Provide the [x, y] coordinate of the cell's center where the given text is located.  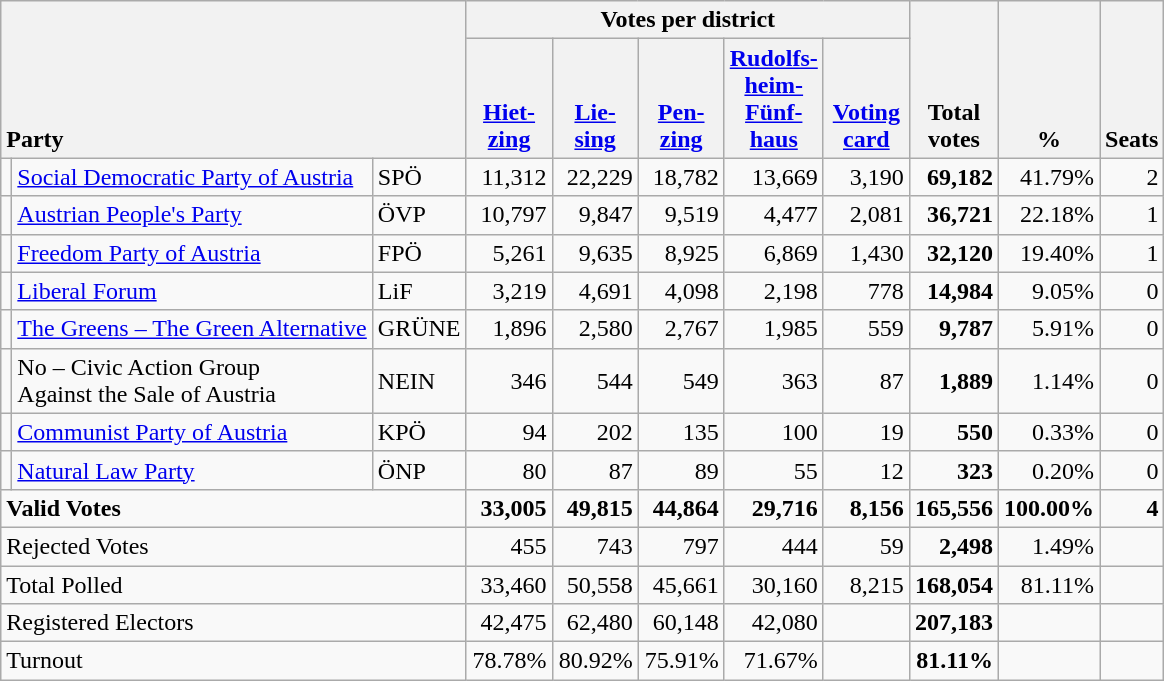
49,815 [595, 508]
59 [866, 546]
NEIN [419, 380]
9,635 [595, 253]
10,797 [509, 215]
% [1048, 80]
33,005 [509, 508]
4 [1132, 508]
Totalvotes [954, 80]
797 [681, 546]
ÖNP [419, 470]
32,120 [954, 253]
44,864 [681, 508]
55 [774, 470]
Liberal Forum [192, 291]
Communist Party of Austria [192, 432]
Rejected Votes [234, 546]
9,847 [595, 215]
9.05% [1048, 291]
14,984 [954, 291]
2,498 [954, 546]
Lie-sing [595, 98]
50,558 [595, 585]
Freedom Party of Austria [192, 253]
544 [595, 380]
743 [595, 546]
Seats [1132, 80]
Rudolfs-heim-Fünf-haus [774, 98]
89 [681, 470]
135 [681, 432]
165,556 [954, 508]
45,661 [681, 585]
Pen-zing [681, 98]
8,156 [866, 508]
18,782 [681, 177]
2,767 [681, 329]
80.92% [595, 661]
100 [774, 432]
KPÖ [419, 432]
2 [1132, 177]
1,889 [954, 380]
455 [509, 546]
12 [866, 470]
Hiet-zing [509, 98]
0.33% [1048, 432]
Party [234, 80]
6,869 [774, 253]
5.91% [1048, 329]
22.18% [1048, 215]
1.49% [1048, 546]
75.91% [681, 661]
0.20% [1048, 470]
42,475 [509, 623]
GRÜNE [419, 329]
207,183 [954, 623]
FPÖ [419, 253]
Registered Electors [234, 623]
22,229 [595, 177]
Social Democratic Party of Austria [192, 177]
94 [509, 432]
559 [866, 329]
11,312 [509, 177]
2,580 [595, 329]
323 [954, 470]
41.79% [1048, 177]
1,896 [509, 329]
Natural Law Party [192, 470]
69,182 [954, 177]
5,261 [509, 253]
80 [509, 470]
100.00% [1048, 508]
549 [681, 380]
363 [774, 380]
2,081 [866, 215]
Total Polled [234, 585]
71.67% [774, 661]
30,160 [774, 585]
1.14% [1048, 380]
19.40% [1048, 253]
8,925 [681, 253]
8,215 [866, 585]
9,787 [954, 329]
ÖVP [419, 215]
9,519 [681, 215]
Valid Votes [234, 508]
33,460 [509, 585]
The Greens – The Green Alternative [192, 329]
62,480 [595, 623]
42,080 [774, 623]
3,190 [866, 177]
3,219 [509, 291]
78.78% [509, 661]
1,985 [774, 329]
19 [866, 432]
29,716 [774, 508]
36,721 [954, 215]
444 [774, 546]
SPÖ [419, 177]
13,669 [774, 177]
550 [954, 432]
778 [866, 291]
Austrian People's Party [192, 215]
168,054 [954, 585]
Votes per district [688, 20]
346 [509, 380]
4,691 [595, 291]
Votingcard [866, 98]
2,198 [774, 291]
4,098 [681, 291]
No – Civic Action GroupAgainst the Sale of Austria [192, 380]
60,148 [681, 623]
1,430 [866, 253]
LiF [419, 291]
202 [595, 432]
4,477 [774, 215]
Turnout [234, 661]
